Detect which cell encompasses the target text, then output its [x, y] center coordinate. 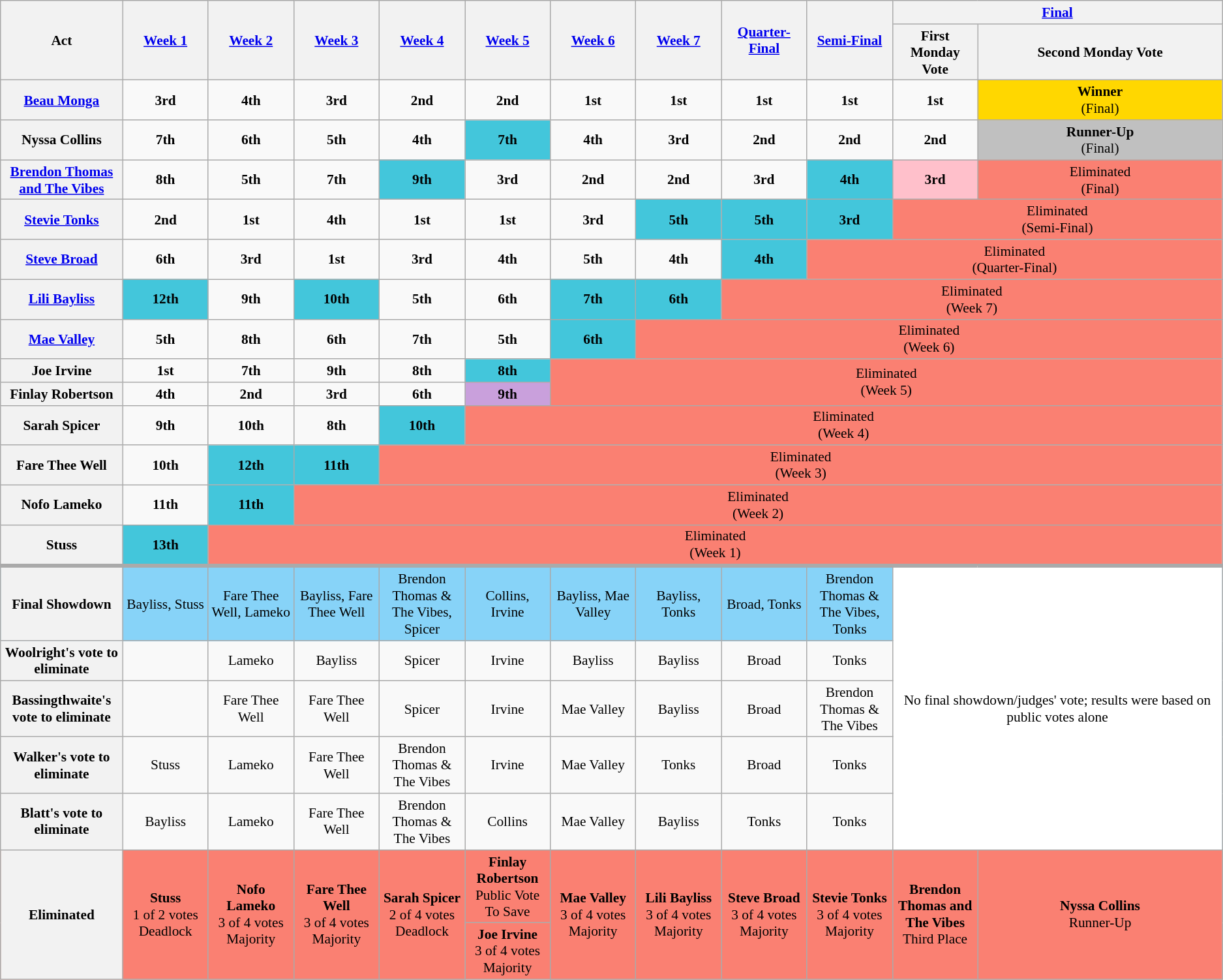
Bayliss, Mae Valley [594, 604]
Fare Thee Well, Lameko [250, 604]
Semi-Final [849, 40]
Eliminated (Final) [1100, 180]
Bayliss, Fare Thee Well [337, 604]
Eliminated (Week 6) [929, 339]
Lili Bayliss [61, 299]
Woolright's vote to eliminate [61, 660]
Joe Irvine3 of 4 votesMajority [507, 951]
Finlay Robertson [61, 394]
Quarter-Final [764, 40]
Winner(Final) [1100, 100]
Walker's vote to eliminate [61, 766]
Week 5 [507, 40]
Brendon Thomas & The Vibes, Spicer [421, 604]
Nofo Lameko3 of 4 votesMajority [250, 915]
Week 4 [421, 40]
Week 1 [166, 40]
Broad, Tonks [764, 604]
Blatt's vote to eliminate [61, 822]
Week 6 [594, 40]
Final Showdown [61, 604]
Collins, Irvine [507, 604]
Week 7 [678, 40]
Stevie Tonks3 of 4 votesMajority [849, 915]
Brendon Thomas & The Vibes, Tonks [849, 604]
Bayliss, Stuss [166, 604]
Eliminated (Semi-Final) [1057, 219]
Eliminated(Week 3) [801, 465]
Bassingthwaite's vote to eliminate [61, 709]
First Monday Vote [935, 52]
Eliminated(Week 4) [843, 425]
Fare Thee Well3 of 4 votesMajority [337, 915]
Eliminated (Week 7) [972, 299]
Bayliss, Tonks [678, 604]
Act [61, 40]
Sarah Spicer [61, 425]
Eliminated(Week 5) [886, 382]
Eliminated(Week 2) [758, 505]
Beau Monga [61, 100]
Steve Broad [61, 260]
Mae Valley3 of 4 votesMajority [594, 915]
Finlay RobertsonPublic Vote To Save [507, 887]
13th [166, 545]
Brendon Thomas and The VibesThird Place [935, 915]
Lili Bayliss3 of 4 votesMajority [678, 915]
Eliminated (Quarter-Final) [1015, 260]
Eliminated(Week 1) [715, 545]
Nofo Lameko [61, 505]
Second Monday Vote [1100, 52]
Steve Broad3 of 4 votesMajority [764, 915]
Runner-Up(Final) [1100, 140]
Collins [507, 822]
Joe Irvine [61, 371]
Nyssa Collins [61, 140]
Week 3 [337, 40]
Stuss1 of 2 votesDeadlock [166, 915]
Stevie Tonks [61, 219]
Final [1057, 12]
Brendon Thomas and The Vibes [61, 180]
Week 2 [250, 40]
Sarah Spicer2 of 4 votesDeadlock [421, 915]
No final showdown/judges' vote; results were based on public votes alone [1057, 709]
Eliminated [61, 915]
Nyssa CollinsRunner-Up [1100, 915]
